Search for the cell housing the specified text and yield its (X, Y) center coordinate. 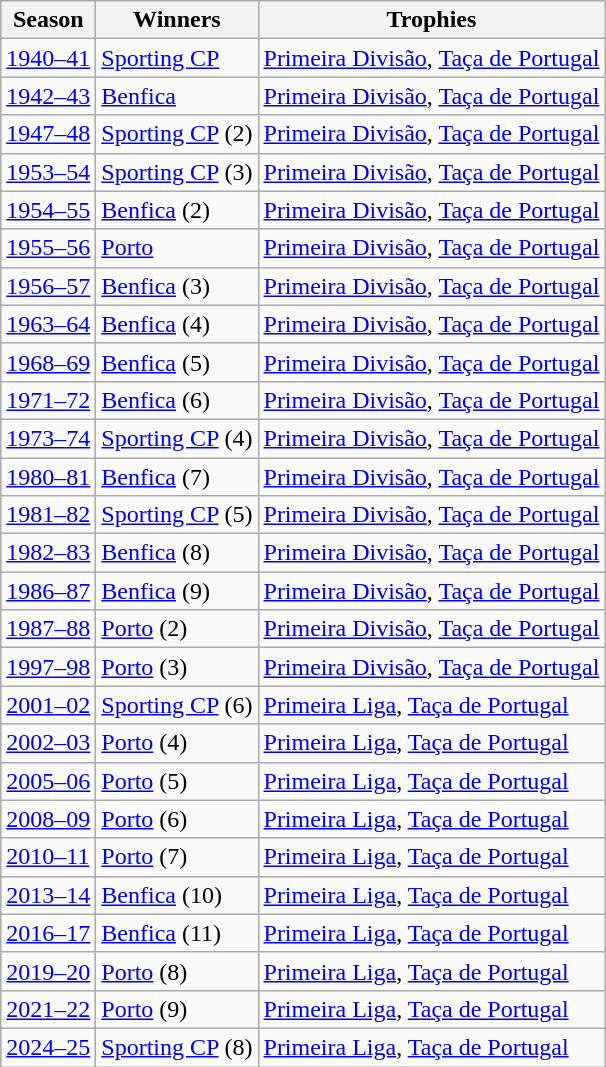
1947–48 (48, 134)
Benfica (9) (177, 591)
1942–43 (48, 96)
Sporting CP (6) (177, 705)
1980–81 (48, 477)
1956–57 (48, 286)
Benfica (3) (177, 286)
Benfica (5) (177, 362)
2021–22 (48, 1009)
1963–64 (48, 324)
Porto (7) (177, 857)
2001–02 (48, 705)
1997–98 (48, 667)
Sporting CP (3) (177, 172)
Porto (177, 248)
2019–20 (48, 971)
Benfica (2) (177, 210)
1986–87 (48, 591)
1953–54 (48, 172)
Benfica (7) (177, 477)
2010–11 (48, 857)
Sporting CP (177, 58)
2024–25 (48, 1047)
Benfica (6) (177, 400)
1955–56 (48, 248)
Benfica (11) (177, 933)
Porto (5) (177, 781)
Benfica (10) (177, 895)
Benfica (177, 96)
Sporting CP (4) (177, 438)
1981–82 (48, 515)
Porto (6) (177, 819)
Porto (3) (177, 667)
Porto (4) (177, 743)
Benfica (8) (177, 553)
1940–41 (48, 58)
1954–55 (48, 210)
Benfica (4) (177, 324)
1968–69 (48, 362)
1987–88 (48, 629)
Sporting CP (8) (177, 1047)
Sporting CP (2) (177, 134)
Trophies (432, 20)
Porto (2) (177, 629)
1971–72 (48, 400)
Porto (9) (177, 1009)
1982–83 (48, 553)
2013–14 (48, 895)
1973–74 (48, 438)
2016–17 (48, 933)
Winners (177, 20)
Sporting CP (5) (177, 515)
2002–03 (48, 743)
Porto (8) (177, 971)
Season (48, 20)
2005–06 (48, 781)
2008–09 (48, 819)
